Extract the [x, y] coordinate from the center of the cell holding the provided text.  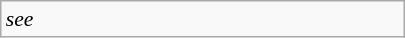
see [203, 19]
